Return (X, Y) of the center of cell containing provided text 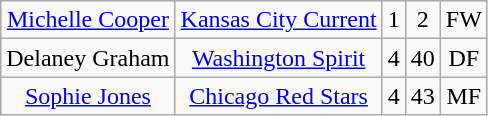
43 (422, 96)
Michelle Cooper (88, 20)
40 (422, 58)
Chicago Red Stars (278, 96)
2 (422, 20)
DF (464, 58)
FW (464, 20)
Kansas City Current (278, 20)
Washington Spirit (278, 58)
Sophie Jones (88, 96)
Delaney Graham (88, 58)
MF (464, 96)
1 (394, 20)
